Detect which cell encompasses the target text, then output its [x, y] center coordinate. 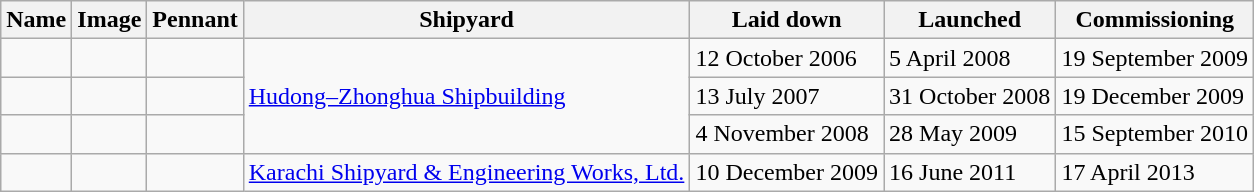
Name [36, 20]
4 November 2008 [787, 134]
19 September 2009 [1155, 58]
28 May 2009 [970, 134]
12 October 2006 [787, 58]
Commissioning [1155, 20]
Shipyard [466, 20]
10 December 2009 [787, 172]
Laid down [787, 20]
Hudong–Zhonghua Shipbuilding [466, 96]
31 October 2008 [970, 96]
Pennant [195, 20]
16 June 2011 [970, 172]
Launched [970, 20]
5 April 2008 [970, 58]
Karachi Shipyard & Engineering Works, Ltd. [466, 172]
19 December 2009 [1155, 96]
17 April 2013 [1155, 172]
13 July 2007 [787, 96]
Image [110, 20]
15 September 2010 [1155, 134]
